Identify which cell holds the provided text, then report its (X, Y) central coordinate. 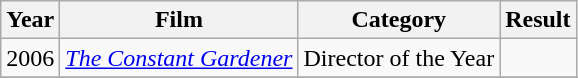
Film (179, 20)
Category (399, 20)
Year (30, 20)
Result (538, 20)
2006 (30, 58)
Director of the Year (399, 58)
The Constant Gardener (179, 58)
